Find where the given text appears and provide that cell's center as (X, Y) coordinate. 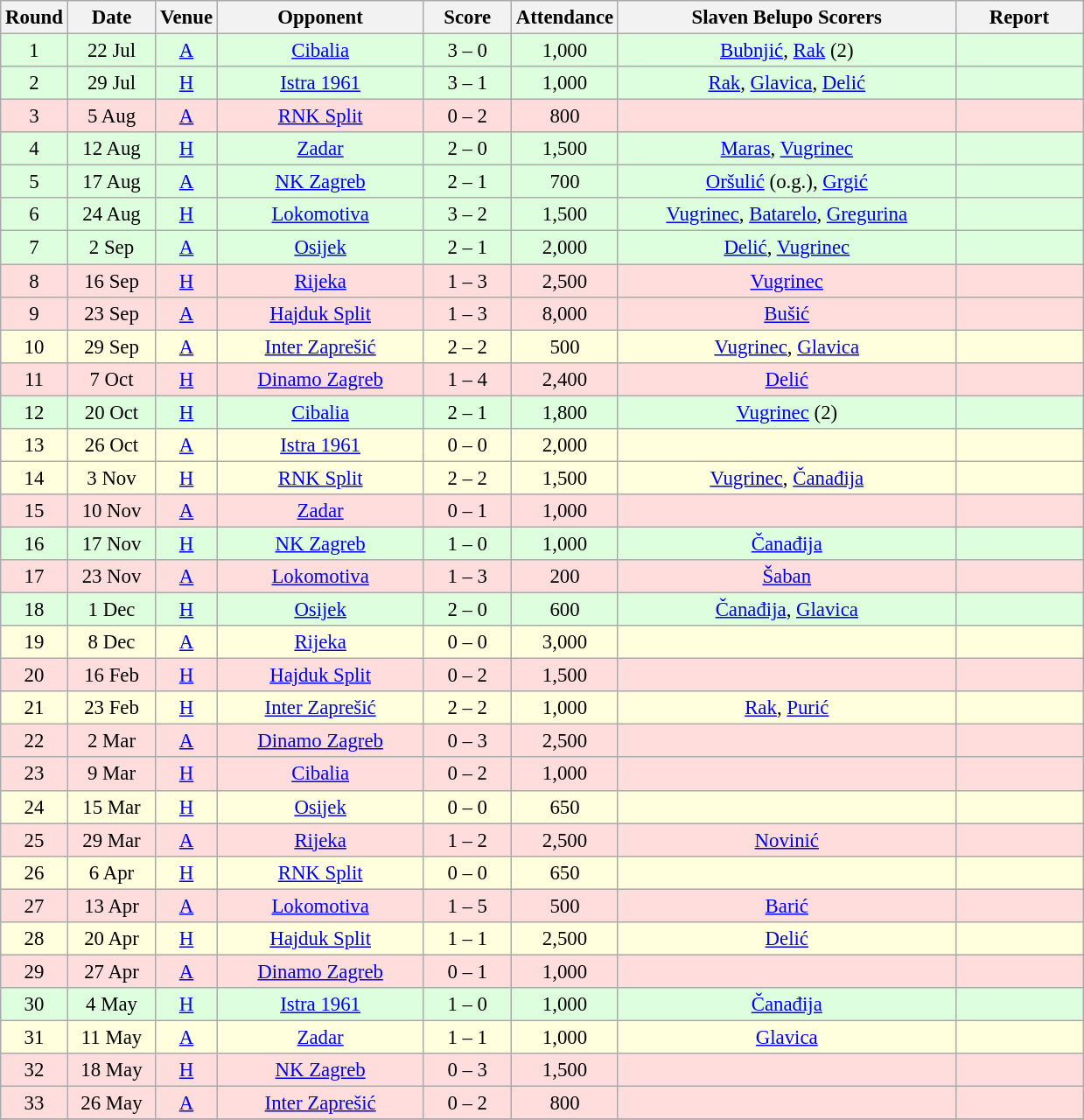
13 Apr (112, 906)
Čanađija, Glavica (787, 610)
22 (34, 741)
24 Aug (112, 214)
7 (34, 248)
Vugrinec, Glavica (787, 346)
24 (34, 807)
26 Oct (112, 445)
12 Aug (112, 149)
Score (467, 17)
Rak, Purić (787, 708)
10 Nov (112, 511)
15 Mar (112, 807)
3 – 0 (467, 51)
18 May (112, 1070)
Rak, Glavica, Delić (787, 83)
23 Feb (112, 708)
Vugrinec, Batarelo, Gregurina (787, 214)
Glavica (787, 1037)
Report (1019, 17)
9 (34, 313)
29 (34, 971)
27 (34, 906)
22 Jul (112, 51)
2 Sep (112, 248)
6 Apr (112, 872)
18 (34, 610)
29 Mar (112, 840)
1 – 5 (467, 906)
Slaven Belupo Scorers (787, 17)
17 Nov (112, 543)
Maras, Vugrinec (787, 149)
3 (34, 116)
Vugrinec (2) (787, 412)
Bušić (787, 313)
20 (34, 675)
Venue (187, 17)
16 Sep (112, 281)
2 (34, 83)
20 Oct (112, 412)
33 (34, 1103)
Vugrinec, Čanađija (787, 478)
2,400 (565, 379)
9 Mar (112, 774)
16 (34, 543)
23 Sep (112, 313)
4 (34, 149)
3,000 (565, 642)
3 – 1 (467, 83)
14 (34, 478)
1 (34, 51)
Date (112, 17)
23 (34, 774)
Delić, Vugrinec (787, 248)
29 Jul (112, 83)
1,800 (565, 412)
5 Aug (112, 116)
23 Nov (112, 577)
Vugrinec (787, 281)
16 Feb (112, 675)
29 Sep (112, 346)
Novinić (787, 840)
Bubnjić, Rak (2) (787, 51)
28 (34, 939)
3 Nov (112, 478)
10 (34, 346)
Šaban (787, 577)
26 (34, 872)
13 (34, 445)
2 Mar (112, 741)
4 May (112, 1004)
Barić (787, 906)
30 (34, 1004)
8,000 (565, 313)
32 (34, 1070)
26 May (112, 1103)
Opponent (320, 17)
1 Dec (112, 610)
Oršulić (o.g.), Grgić (787, 182)
200 (565, 577)
12 (34, 412)
Round (34, 17)
1 – 4 (467, 379)
31 (34, 1037)
15 (34, 511)
8 Dec (112, 642)
20 Apr (112, 939)
27 Apr (112, 971)
5 (34, 182)
11 May (112, 1037)
17 Aug (112, 182)
21 (34, 708)
6 (34, 214)
8 (34, 281)
700 (565, 182)
25 (34, 840)
19 (34, 642)
11 (34, 379)
600 (565, 610)
7 Oct (112, 379)
17 (34, 577)
1 – 2 (467, 840)
3 – 2 (467, 214)
Attendance (565, 17)
